Return the (x, y) coordinate for the center point of the cell that contains the specified text.  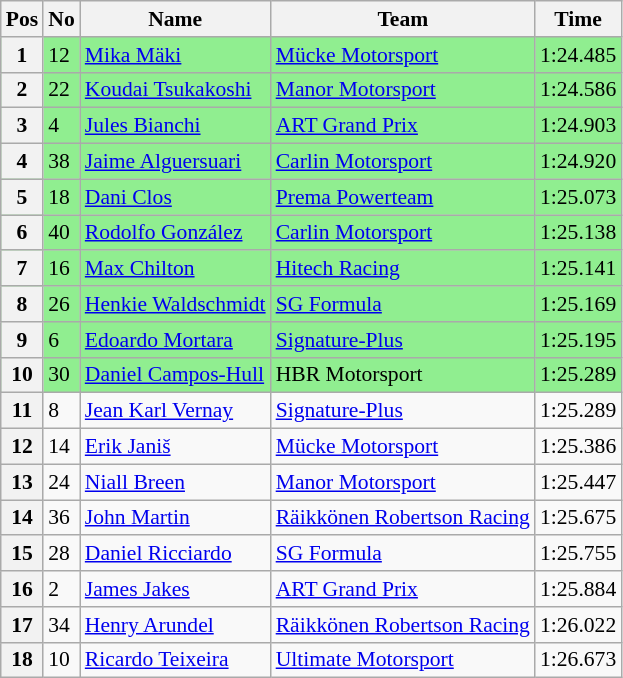
Niall Breen (176, 482)
Henry Arundel (176, 625)
1:25.169 (578, 304)
1:25.884 (578, 589)
7 (22, 269)
Daniel Campos-Hull (176, 375)
1:24.903 (578, 126)
28 (62, 554)
1:25.195 (578, 340)
15 (22, 554)
Prema Powerteam (403, 197)
1:24.920 (578, 162)
22 (62, 90)
Mika Mäki (176, 55)
30 (62, 375)
Erik Janiš (176, 447)
13 (22, 482)
1:25.138 (578, 233)
40 (62, 233)
9 (22, 340)
1:24.485 (578, 55)
James Jakes (176, 589)
1:25.386 (578, 447)
Jaime Alguersuari (176, 162)
26 (62, 304)
Rodolfo González (176, 233)
Henkie Waldschmidt (176, 304)
Daniel Ricciardo (176, 554)
3 (22, 126)
Hitech Racing (403, 269)
1:26.673 (578, 660)
1:25.073 (578, 197)
Name (176, 19)
11 (22, 411)
Ultimate Motorsport (403, 660)
5 (22, 197)
Jules Bianchi (176, 126)
1:26.022 (578, 625)
1:24.586 (578, 90)
1:25.675 (578, 518)
24 (62, 482)
38 (62, 162)
Jean Karl Vernay (176, 411)
Team (403, 19)
John Martin (176, 518)
Max Chilton (176, 269)
Dani Clos (176, 197)
1:25.447 (578, 482)
Koudai Tsukakoshi (176, 90)
Ricardo Teixeira (176, 660)
34 (62, 625)
1:25.755 (578, 554)
Pos (22, 19)
36 (62, 518)
Time (578, 19)
No (62, 19)
Edoardo Mortara (176, 340)
17 (22, 625)
HBR Motorsport (403, 375)
1:25.141 (578, 269)
1 (22, 55)
